Detect which cell encompasses the target text, then output its (X, Y) center coordinate. 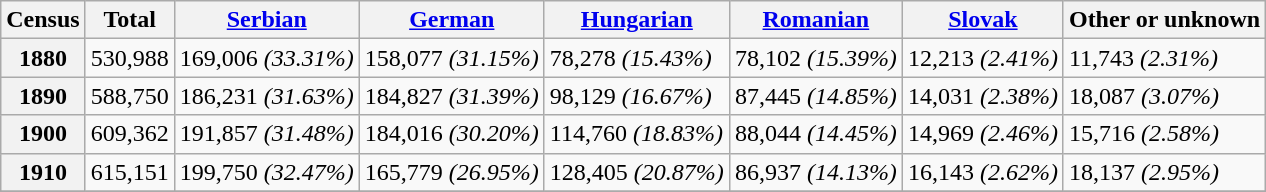
184,827 (31.39%) (452, 96)
186,231 (31.63%) (266, 96)
Hungarian (636, 20)
Romanian (816, 20)
88,044 (14.45%) (816, 134)
12,213 (2.41%) (982, 58)
114,760 (18.83%) (636, 134)
588,750 (130, 96)
165,779 (26.95%) (452, 172)
1880 (43, 58)
86,937 (14.13%) (816, 172)
199,750 (32.47%) (266, 172)
87,445 (14.85%) (816, 96)
184,016 (30.20%) (452, 134)
98,129 (16.67%) (636, 96)
16,143 (2.62%) (982, 172)
1900 (43, 134)
German (452, 20)
14,969 (2.46%) (982, 134)
78,102 (15.39%) (816, 58)
Total (130, 20)
15,716 (2.58%) (1164, 134)
Serbian (266, 20)
609,362 (130, 134)
158,077 (31.15%) (452, 58)
1890 (43, 96)
615,151 (130, 172)
169,006 (33.31%) (266, 58)
11,743 (2.31%) (1164, 58)
18,137 (2.95%) (1164, 172)
128,405 (20.87%) (636, 172)
78,278 (15.43%) (636, 58)
14,031 (2.38%) (982, 96)
18,087 (3.07%) (1164, 96)
Census (43, 20)
Slovak (982, 20)
191,857 (31.48%) (266, 134)
Other or unknown (1164, 20)
530,988 (130, 58)
1910 (43, 172)
